Output the [X, Y] coordinate of the center of the cell containing the given text.  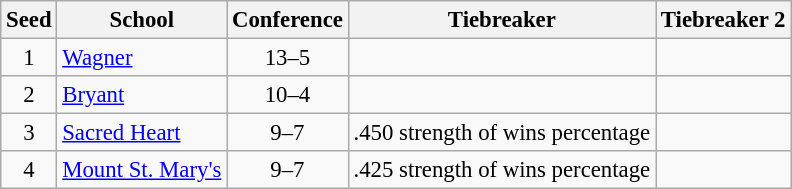
10–4 [288, 95]
Tiebreaker [502, 20]
13–5 [288, 58]
Bryant [142, 95]
Conference [288, 20]
Tiebreaker 2 [724, 20]
Seed [29, 20]
Wagner [142, 58]
.425 strength of wins percentage [502, 170]
School [142, 20]
1 [29, 58]
2 [29, 95]
Mount St. Mary's [142, 170]
4 [29, 170]
.450 strength of wins percentage [502, 133]
Sacred Heart [142, 133]
3 [29, 133]
